Find where the given text appears and provide that cell's center as (x, y) coordinate. 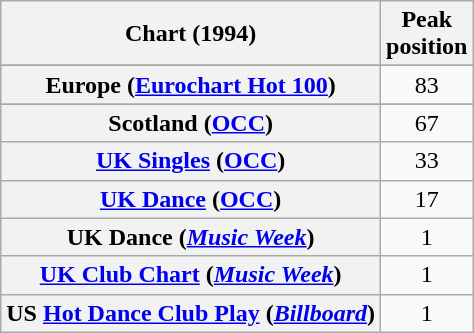
UK Singles (OCC) (191, 161)
Scotland (OCC) (191, 123)
Chart (1994) (191, 34)
33 (427, 161)
UK Dance (OCC) (191, 199)
UK Dance (Music Week) (191, 237)
67 (427, 123)
17 (427, 199)
Europe (Eurochart Hot 100) (191, 85)
Peakposition (427, 34)
83 (427, 85)
US Hot Dance Club Play (Billboard) (191, 313)
UK Club Chart (Music Week) (191, 275)
